Search for the cell housing the specified text and yield its (x, y) center coordinate. 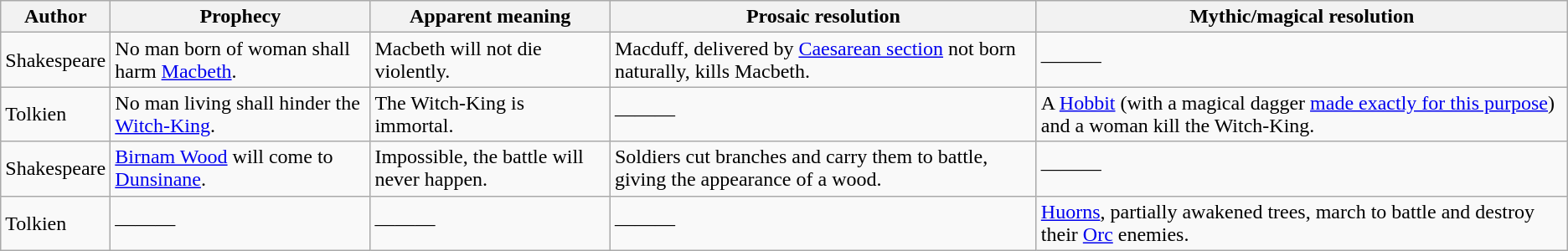
The Witch-King is immortal. (490, 114)
Birnam Wood will come to Dunsinane. (240, 169)
Prosaic resolution (823, 17)
Soldiers cut branches and carry them to battle, giving the appearance of a wood. (823, 169)
Mythic/magical resolution (1302, 17)
Apparent meaning (490, 17)
Prophecy (240, 17)
Impossible, the battle will never happen. (490, 169)
Macbeth will not die violently. (490, 60)
A Hobbit (with a magical dagger made exactly for this purpose) and a woman kill the Witch-King. (1302, 114)
No man living shall hinder the Witch-King. (240, 114)
Huorns, partially awakened trees, march to battle and destroy their Orc enemies. (1302, 223)
Macduff, delivered by Caesarean section not born naturally, kills Macbeth. (823, 60)
No man born of woman shall harm Macbeth. (240, 60)
Author (55, 17)
